Pinpoint the cell where the given text exists, returning its (X, Y) midpoint coordinate. 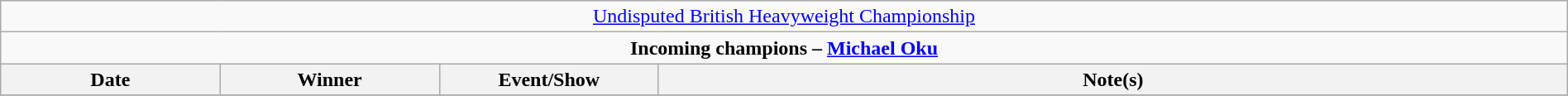
Date (111, 79)
Undisputed British Heavyweight Championship (784, 17)
Winner (329, 79)
Incoming champions – Michael Oku (784, 48)
Note(s) (1113, 79)
Event/Show (549, 79)
